Search for the cell housing the specified text and yield its [X, Y] center coordinate. 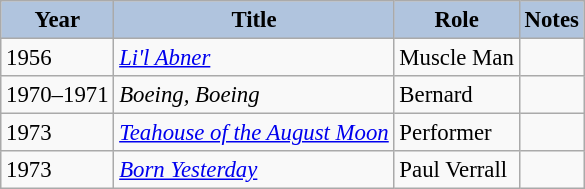
Notes [552, 20]
Title [254, 20]
Role [456, 20]
Performer [456, 133]
Year [58, 20]
Teahouse of the August Moon [254, 133]
Born Yesterday [254, 170]
Paul Verrall [456, 170]
Muscle Man [456, 58]
Li'l Abner [254, 58]
Boeing, Boeing [254, 95]
1956 [58, 58]
1970–1971 [58, 95]
Bernard [456, 95]
